Scan for the cell matching the given text and deliver its [x, y] coordinate at center. 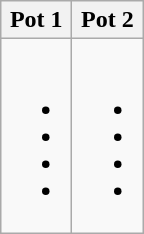
Pot 1 [36, 20]
Pot 2 [108, 20]
